Search for the cell housing the specified text and yield its [x, y] center coordinate. 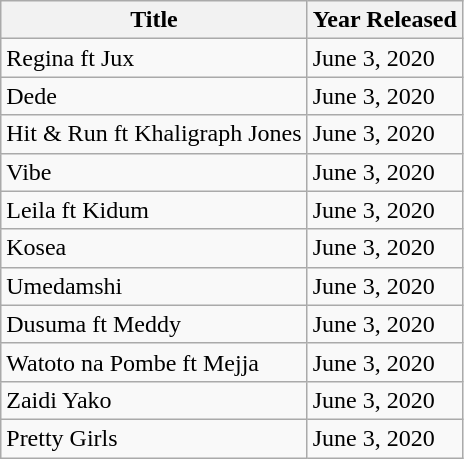
Pretty Girls [154, 438]
Kosea [154, 248]
Dusuma ft Meddy [154, 324]
Hit & Run ft Khaligraph Jones [154, 134]
Dede [154, 96]
Title [154, 20]
Leila ft Kidum [154, 210]
Regina ft Jux [154, 58]
Zaidi Yako [154, 400]
Umedamshi [154, 286]
Watoto na Pombe ft Mejja [154, 362]
Year Released [384, 20]
Vibe [154, 172]
